Locate the cell with the specified text and output its [X, Y] center coordinate. 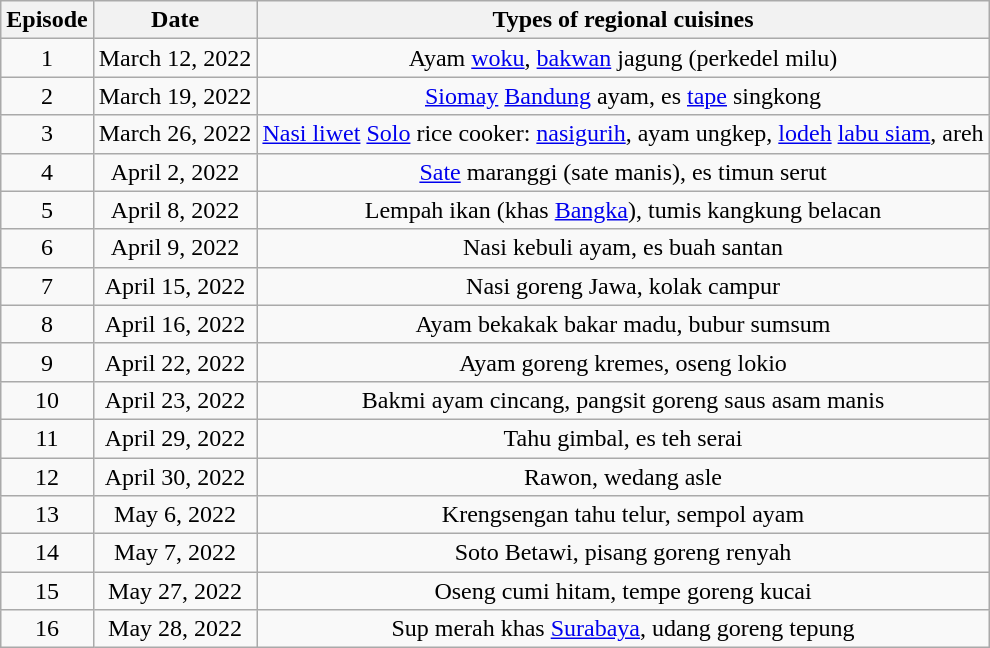
Ayam woku, bakwan jagung (perkedel milu) [623, 58]
March 19, 2022 [175, 96]
Sup merah khas Surabaya, udang goreng tepung [623, 629]
7 [47, 286]
11 [47, 438]
March 26, 2022 [175, 134]
13 [47, 515]
May 27, 2022 [175, 591]
8 [47, 324]
April 9, 2022 [175, 248]
April 23, 2022 [175, 400]
Date [175, 20]
May 28, 2022 [175, 629]
Lempah ikan (khas Bangka), tumis kangkung belacan [623, 210]
14 [47, 553]
4 [47, 172]
2 [47, 96]
April 30, 2022 [175, 477]
May 7, 2022 [175, 553]
Episode [47, 20]
April 8, 2022 [175, 210]
Nasi goreng Jawa, kolak campur [623, 286]
10 [47, 400]
Tahu gimbal, es teh serai [623, 438]
Bakmi ayam cincang, pangsit goreng saus asam manis [623, 400]
May 6, 2022 [175, 515]
Krengsengan tahu telur, sempol ayam [623, 515]
Ayam goreng kremes, oseng lokio [623, 362]
April 2, 2022 [175, 172]
9 [47, 362]
Soto Betawi, pisang goreng renyah [623, 553]
3 [47, 134]
Nasi liwet Solo rice cooker: nasigurih, ayam ungkep, lodeh labu siam, areh [623, 134]
April 15, 2022 [175, 286]
5 [47, 210]
15 [47, 591]
April 16, 2022 [175, 324]
6 [47, 248]
Siomay Bandung ayam, es tape singkong [623, 96]
12 [47, 477]
April 22, 2022 [175, 362]
16 [47, 629]
Sate maranggi (sate manis), es timun serut [623, 172]
Nasi kebuli ayam, es buah santan [623, 248]
Ayam bekakak bakar madu, bubur sumsum [623, 324]
Oseng cumi hitam, tempe goreng kucai [623, 591]
Types of regional cuisines [623, 20]
March 12, 2022 [175, 58]
April 29, 2022 [175, 438]
1 [47, 58]
Rawon, wedang asle [623, 477]
